Search for the cell housing the specified text and yield its (x, y) center coordinate. 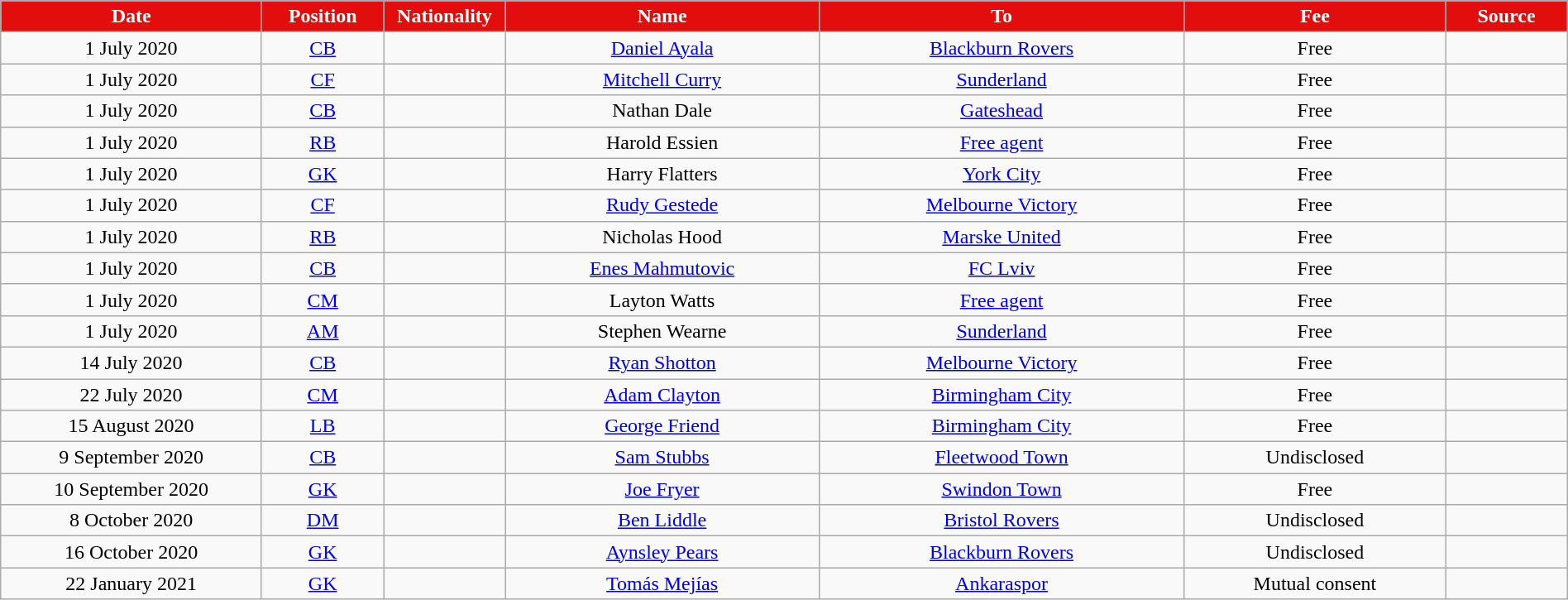
Date (131, 17)
George Friend (662, 426)
Name (662, 17)
To (1002, 17)
Nathan Dale (662, 111)
22 July 2020 (131, 395)
Gateshead (1002, 111)
Ankaraspor (1002, 583)
Layton Watts (662, 300)
Marske United (1002, 237)
Swindon Town (1002, 489)
Mutual consent (1315, 583)
DM (323, 521)
10 September 2020 (131, 489)
Aynsley Pears (662, 552)
Ben Liddle (662, 521)
Daniel Ayala (662, 48)
Nicholas Hood (662, 237)
Adam Clayton (662, 395)
Fee (1315, 17)
Nationality (445, 17)
Joe Fryer (662, 489)
14 July 2020 (131, 362)
Position (323, 17)
LB (323, 426)
8 October 2020 (131, 521)
Harold Essien (662, 142)
22 January 2021 (131, 583)
16 October 2020 (131, 552)
Source (1507, 17)
FC Lviv (1002, 268)
Stephen Wearne (662, 331)
Enes Mahmutovic (662, 268)
9 September 2020 (131, 458)
York City (1002, 174)
Bristol Rovers (1002, 521)
AM (323, 331)
Rudy Gestede (662, 205)
15 August 2020 (131, 426)
Tomás Mejías (662, 583)
Ryan Shotton (662, 362)
Sam Stubbs (662, 458)
Fleetwood Town (1002, 458)
Mitchell Curry (662, 79)
Harry Flatters (662, 174)
